Return (x, y) of the center of cell containing provided text 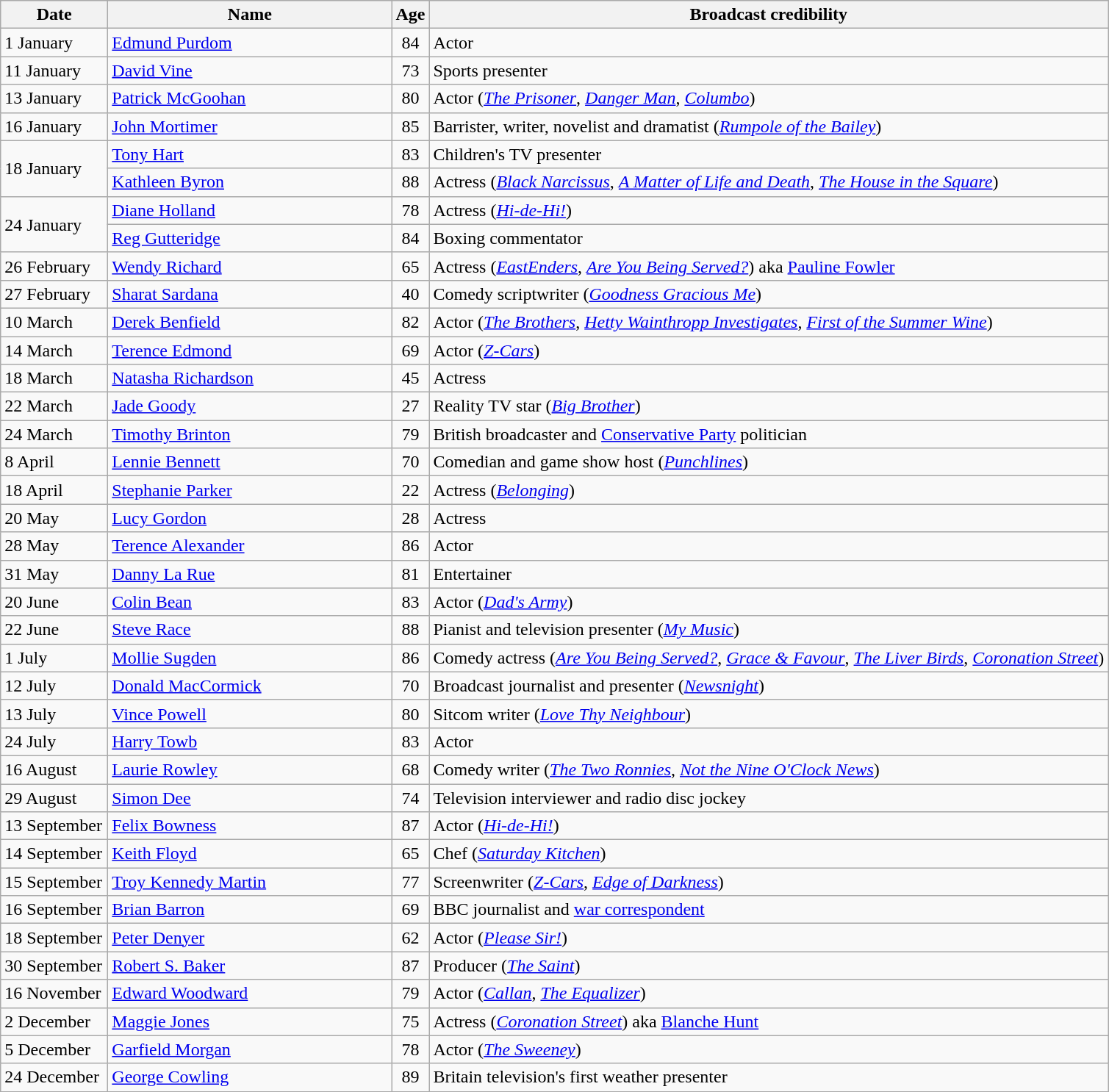
Actor (The Prisoner, Danger Man, Columbo) (769, 98)
Felix Bowness (250, 826)
Actor (The Sweeney) (769, 1049)
Natasha Richardson (250, 378)
29 August (54, 797)
Terence Alexander (250, 546)
Actor (Dad's Army) (769, 602)
31 May (54, 574)
30 September (54, 966)
15 September (54, 882)
Stephanie Parker (250, 490)
Reality TV star (Big Brother) (769, 406)
Actress (Belonging) (769, 490)
1 January (54, 43)
Tony Hart (250, 154)
Brian Barron (250, 910)
18 April (54, 490)
14 March (54, 351)
Actor (Hi-de-Hi!) (769, 826)
10 March (54, 322)
20 May (54, 518)
Edward Woodward (250, 994)
Wendy Richard (250, 266)
Steve Race (250, 630)
Jade Goody (250, 406)
Children's TV presenter (769, 154)
82 (410, 322)
Name (250, 15)
Actor (Callan, The Equalizer) (769, 994)
Actor (Z-Cars) (769, 351)
Lennie Bennett (250, 462)
Harry Towb (250, 741)
Actor (Please Sir!) (769, 938)
Mollie Sugden (250, 658)
75 (410, 1021)
Danny La Rue (250, 574)
77 (410, 882)
Pianist and television presenter (My Music) (769, 630)
1 July (54, 658)
David Vine (250, 71)
16 September (54, 910)
Troy Kennedy Martin (250, 882)
Simon Dee (250, 797)
8 April (54, 462)
Edmund Purdom (250, 43)
Garfield Morgan (250, 1049)
18 January (54, 168)
81 (410, 574)
Screenwriter (Z-Cars, Edge of Darkness) (769, 882)
Broadcast journalist and presenter (Newsnight) (769, 686)
16 November (54, 994)
13 September (54, 826)
British broadcaster and Conservative Party politician (769, 434)
Diane Holland (250, 210)
Actress (Coronation Street) aka Blanche Hunt (769, 1021)
Derek Benfield (250, 322)
Sharat Sardana (250, 294)
Britain television's first weather presenter (769, 1077)
Television interviewer and radio disc jockey (769, 797)
Comedy writer (The Two Ronnies, Not the Nine O'Clock News) (769, 769)
Chef (Saturday Kitchen) (769, 854)
22 June (54, 630)
Actress (Hi-de-Hi!) (769, 210)
Maggie Jones (250, 1021)
Comedian and game show host (Punchlines) (769, 462)
Kathleen Byron (250, 182)
Boxing commentator (769, 238)
22 (410, 490)
Reg Gutteridge (250, 238)
24 December (54, 1077)
73 (410, 71)
Sports presenter (769, 71)
27 (410, 406)
18 March (54, 378)
24 March (54, 434)
16 January (54, 126)
24 July (54, 741)
Laurie Rowley (250, 769)
12 July (54, 686)
Keith Floyd (250, 854)
Age (410, 15)
22 March (54, 406)
Actress (Black Narcissus, A Matter of Life and Death, The House in the Square) (769, 182)
Peter Denyer (250, 938)
Date (54, 15)
Actor (The Brothers, Hetty Wainthropp Investigates, First of the Summer Wine) (769, 322)
2 December (54, 1021)
26 February (54, 266)
13 July (54, 714)
18 September (54, 938)
74 (410, 797)
Sitcom writer (Love Thy Neighbour) (769, 714)
Producer (The Saint) (769, 966)
20 June (54, 602)
Terence Edmond (250, 351)
John Mortimer (250, 126)
28 May (54, 546)
George Cowling (250, 1077)
Entertainer (769, 574)
28 (410, 518)
Patrick McGoohan (250, 98)
Robert S. Baker (250, 966)
62 (410, 938)
89 (410, 1077)
Comedy actress (Are You Being Served?, Grace & Favour, The Liver Birds, Coronation Street) (769, 658)
Broadcast credibility (769, 15)
Donald MacCormick (250, 686)
68 (410, 769)
BBC journalist and war correspondent (769, 910)
Comedy scriptwriter (Goodness Gracious Me) (769, 294)
11 January (54, 71)
Timothy Brinton (250, 434)
Actress (EastEnders, Are You Being Served?) aka Pauline Fowler (769, 266)
24 January (54, 224)
85 (410, 126)
14 September (54, 854)
27 February (54, 294)
13 January (54, 98)
5 December (54, 1049)
Lucy Gordon (250, 518)
16 August (54, 769)
45 (410, 378)
Vince Powell (250, 714)
Colin Bean (250, 602)
Barrister, writer, novelist and dramatist (Rumpole of the Bailey) (769, 126)
40 (410, 294)
